Return (x, y) of the center of cell containing provided text 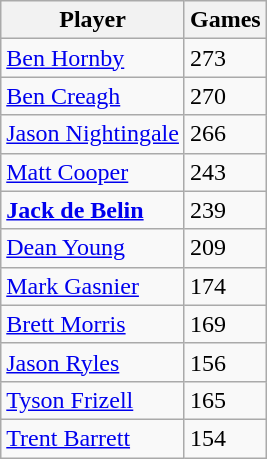
Jack de Belin (93, 210)
174 (225, 286)
Mark Gasnier (93, 286)
Tyson Frizell (93, 400)
Jason Nightingale (93, 134)
154 (225, 438)
239 (225, 210)
Matt Cooper (93, 172)
Brett Morris (93, 324)
273 (225, 58)
169 (225, 324)
209 (225, 248)
Jason Ryles (93, 362)
Trent Barrett (93, 438)
156 (225, 362)
243 (225, 172)
Games (225, 20)
266 (225, 134)
270 (225, 96)
Ben Creagh (93, 96)
Dean Young (93, 248)
Ben Hornby (93, 58)
Player (93, 20)
165 (225, 400)
